Pinpoint the cell where the given text exists, returning its (x, y) midpoint coordinate. 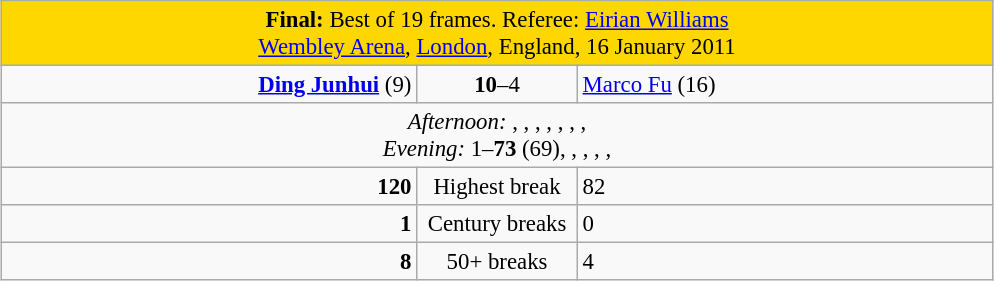
50+ breaks (498, 262)
1 (209, 224)
120 (209, 187)
Highest break (498, 187)
Final: Best of 19 frames. Referee: Eirian WilliamsWembley Arena, London, England, 16 January 2011 (497, 34)
Ding Junhui (9) (209, 85)
8 (209, 262)
10–4 (498, 85)
0 (785, 224)
Afternoon: , , , , , , , Evening: 1–73 (69), , , , , (497, 136)
82 (785, 187)
Century breaks (498, 224)
Marco Fu (16) (785, 85)
4 (785, 262)
